Return (x, y) of the center of cell containing provided text 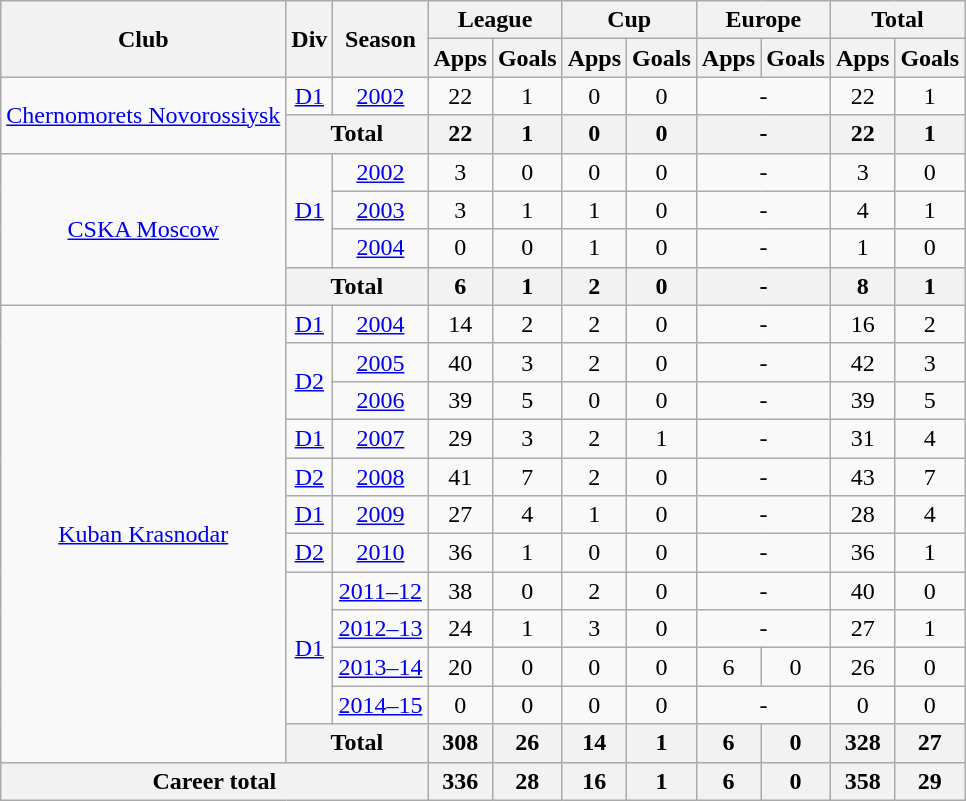
336 (460, 781)
Club (144, 39)
2011–12 (380, 591)
Div (310, 39)
CSKA Moscow (144, 229)
328 (862, 743)
2012–13 (380, 629)
42 (862, 362)
2010 (380, 553)
20 (460, 667)
2007 (380, 438)
League (495, 20)
2014–15 (380, 705)
308 (460, 743)
2006 (380, 400)
2005 (380, 362)
2008 (380, 477)
2009 (380, 515)
8 (862, 286)
358 (862, 781)
Chernomorets Novorossiysk (144, 115)
Career total (214, 781)
Kuban Krasnodar (144, 534)
2013–14 (380, 667)
24 (460, 629)
31 (862, 438)
2003 (380, 210)
Cup (629, 20)
41 (460, 477)
Europe (763, 20)
43 (862, 477)
38 (460, 591)
Season (380, 39)
